Search for the cell housing the specified text and yield its (x, y) center coordinate. 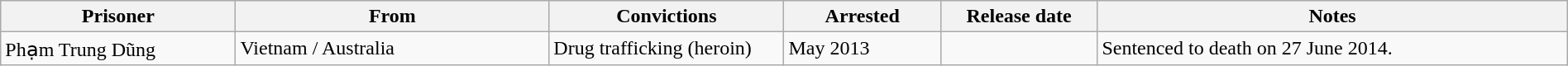
Phạm Trung Dũng (118, 49)
Release date (1019, 16)
From (392, 16)
Vietnam / Australia (392, 49)
Sentenced to death on 27 June 2014. (1332, 49)
Arrested (862, 16)
Convictions (667, 16)
Notes (1332, 16)
Prisoner (118, 16)
Drug trafficking (heroin) (667, 49)
May 2013 (862, 49)
